Return [x, y] of the center of cell containing provided text 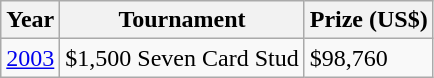
Prize (US$) [368, 20]
Year [30, 20]
$98,760 [368, 58]
2003 [30, 58]
$1,500 Seven Card Stud [182, 58]
Tournament [182, 20]
